Pinpoint the cell where the given text exists, returning its (X, Y) midpoint coordinate. 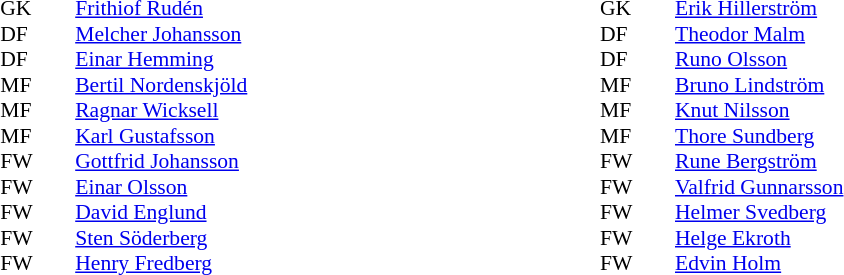
Rune Bergström (759, 161)
Helmer Svedberg (759, 213)
Theodor Malm (759, 34)
Helge Ekroth (759, 238)
David Englund (161, 213)
Bruno Lindström (759, 85)
Karl Gustafsson (161, 136)
Sten Söderberg (161, 238)
Knut Nilsson (759, 111)
Bertil Nordenskjöld (161, 85)
Valfrid Gunnarsson (759, 187)
Runo Olsson (759, 59)
Ragnar Wicksell (161, 111)
Thore Sundberg (759, 136)
Einar Hemming (161, 59)
Gottfrid Johansson (161, 161)
Melcher Johansson (161, 34)
Einar Olsson (161, 187)
